Identify which cell holds the provided text, then report its (X, Y) central coordinate. 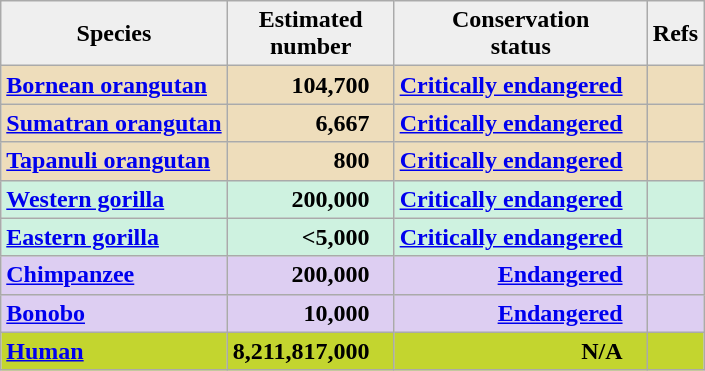
<5,000 (310, 237)
Human (114, 351)
Chimpanzee (114, 275)
6,667 (310, 123)
Conservationstatus (520, 34)
Eastern gorilla (114, 237)
N/A (520, 351)
Species (114, 34)
Tapanuli orangutan (114, 161)
8,211,817,000 (310, 351)
Estimatednumber (310, 34)
Bonobo (114, 313)
Refs (675, 34)
Western gorilla (114, 199)
Sumatran orangutan (114, 123)
10,000 (310, 313)
800 (310, 161)
104,700 (310, 85)
Bornean orangutan (114, 85)
